Output the [x, y] coordinate of the center of the cell containing the given text.  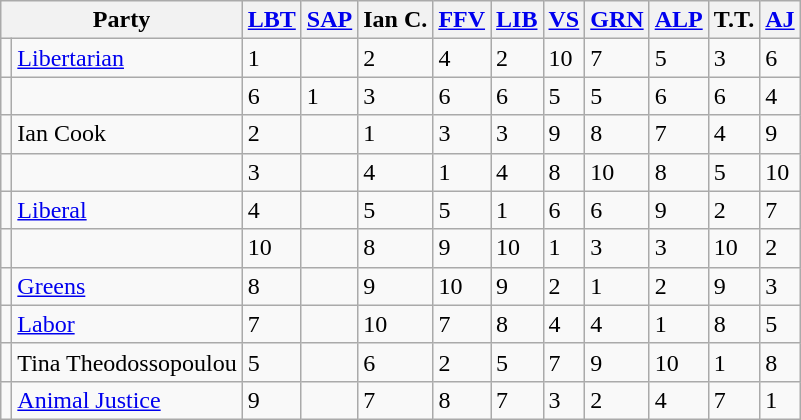
VS [564, 20]
Ian Cook [127, 134]
T.T. [734, 20]
Ian C. [396, 20]
Tina Theodossopoulou [127, 362]
FFV [462, 20]
SAP [329, 20]
GRN [617, 20]
Party [122, 20]
LBT [272, 20]
LIB [517, 20]
Animal Justice [127, 400]
Greens [127, 286]
Libertarian [127, 58]
AJ [780, 20]
Liberal [127, 210]
Labor [127, 324]
ALP [678, 20]
